Find where the given text appears and provide that cell's center as [x, y] coordinate. 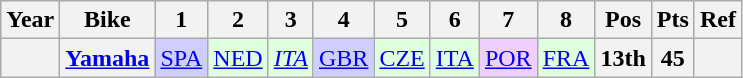
5 [402, 20]
SPA [182, 58]
45 [672, 58]
NED [238, 58]
13th [623, 58]
1 [182, 20]
Bike [108, 20]
6 [454, 20]
POR [508, 58]
FRA [566, 58]
CZE [402, 58]
Ref [718, 20]
4 [343, 20]
Pos [623, 20]
Year [30, 20]
Pts [672, 20]
Yamaha [108, 58]
3 [290, 20]
GBR [343, 58]
8 [566, 20]
2 [238, 20]
7 [508, 20]
